From the cell containing the given text, extract its center point as (X, Y) coordinate. 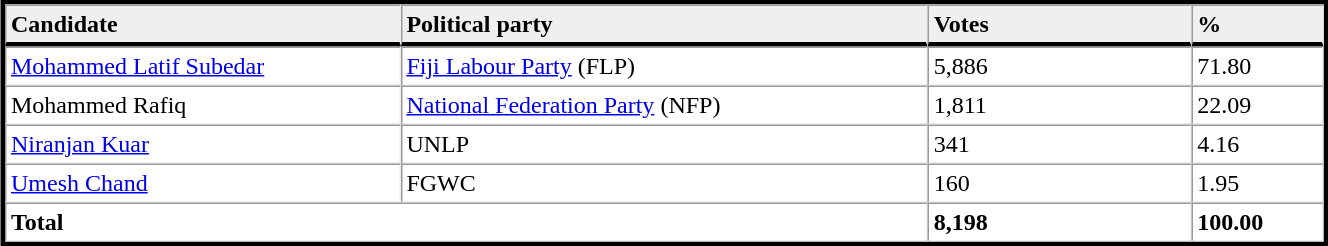
1.95 (1257, 184)
FGWC (664, 184)
Mohammed Latif Subedar (202, 66)
Mohammed Rafiq (202, 106)
Fiji Labour Party (FLP) (664, 66)
Votes (1060, 25)
National Federation Party (NFP) (664, 106)
1,811 (1060, 106)
Total (466, 222)
160 (1060, 184)
Niranjan Kuar (202, 144)
Political party (664, 25)
100.00 (1257, 222)
5,886 (1060, 66)
4.16 (1257, 144)
22.09 (1257, 106)
8,198 (1060, 222)
Candidate (202, 25)
% (1257, 25)
Umesh Chand (202, 184)
71.80 (1257, 66)
UNLP (664, 144)
341 (1060, 144)
